Return (X, Y) of the center of cell containing provided text 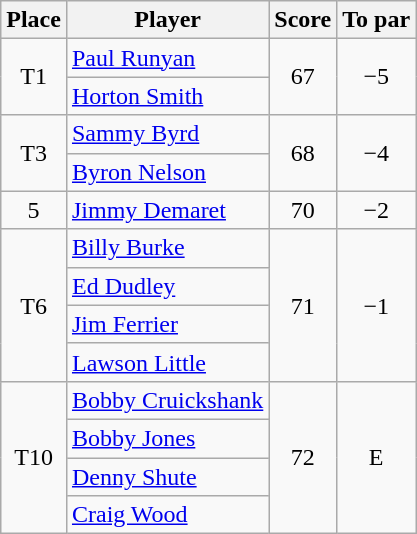
67 (303, 77)
T1 (34, 77)
72 (303, 457)
Score (303, 20)
−4 (376, 153)
Horton Smith (167, 96)
T6 (34, 305)
5 (34, 210)
70 (303, 210)
68 (303, 153)
Byron Nelson (167, 172)
−5 (376, 77)
Bobby Cruickshank (167, 400)
E (376, 457)
To par (376, 20)
Craig Wood (167, 515)
Billy Burke (167, 248)
Bobby Jones (167, 438)
T3 (34, 153)
T10 (34, 457)
Jim Ferrier (167, 324)
−2 (376, 210)
71 (303, 305)
Player (167, 20)
Paul Runyan (167, 58)
Lawson Little (167, 362)
Jimmy Demaret (167, 210)
Denny Shute (167, 477)
Place (34, 20)
Sammy Byrd (167, 134)
Ed Dudley (167, 286)
−1 (376, 305)
